Detect which cell encompasses the target text, then output its [x, y] center coordinate. 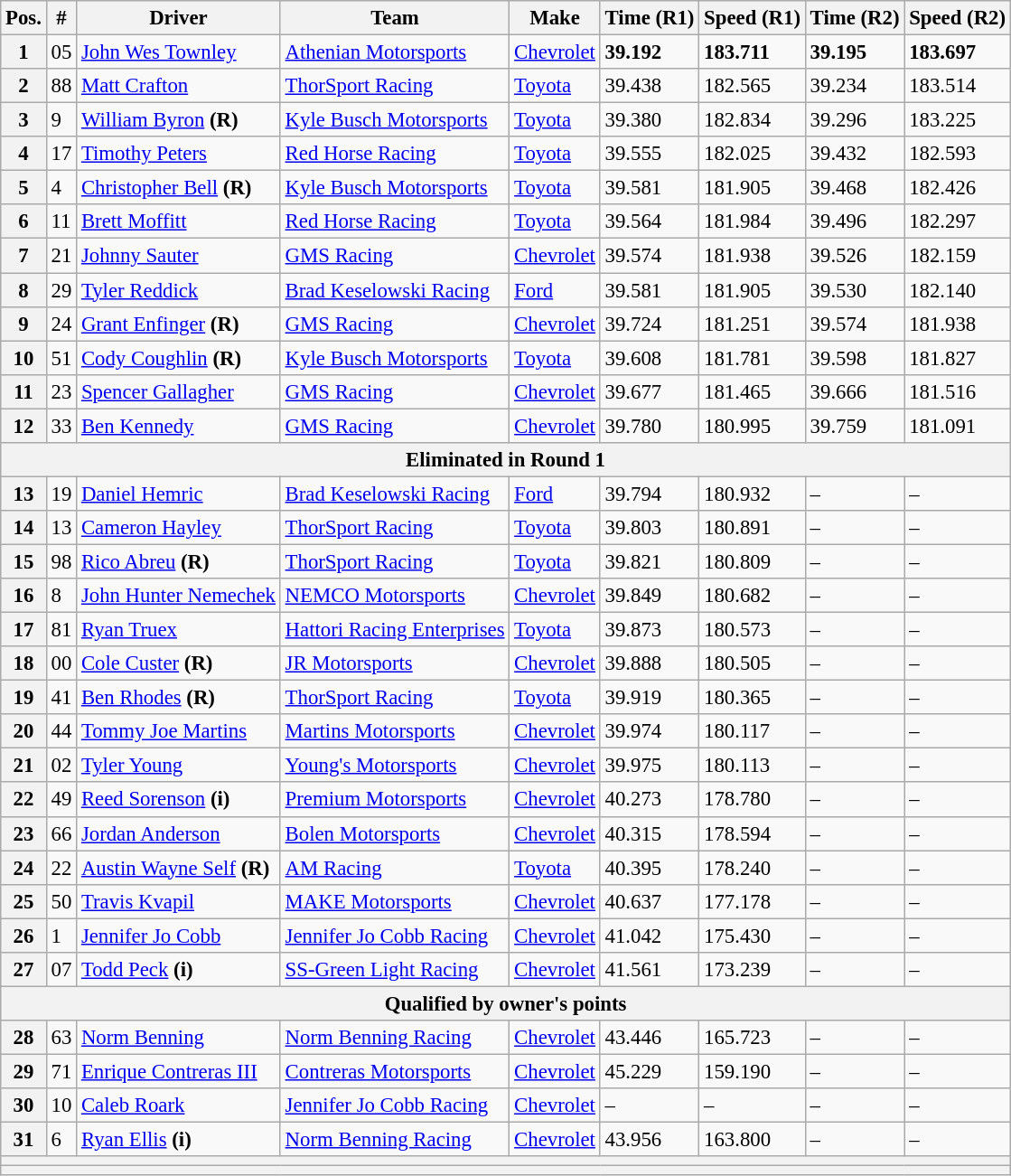
Matt Crafton [179, 86]
50 [61, 901]
39.598 [855, 358]
39.849 [650, 596]
181.781 [753, 358]
180.365 [753, 698]
Rico Abreu (R) [179, 561]
39.888 [650, 663]
Travis Kvapil [179, 901]
39.919 [650, 698]
180.891 [753, 528]
Tyler Reddick [179, 290]
39.438 [650, 86]
John Hunter Nemechek [179, 596]
182.159 [958, 256]
39.530 [855, 290]
183.225 [958, 120]
Time (R2) [855, 18]
NEMCO Motorsports [395, 596]
Contreras Motorsports [395, 1071]
181.465 [753, 391]
39.794 [650, 494]
39.234 [855, 86]
63 [61, 1038]
Brett Moffitt [179, 221]
39.724 [650, 324]
16 [23, 596]
02 [61, 766]
5 [23, 188]
39.296 [855, 120]
66 [61, 833]
43.446 [650, 1038]
181.516 [958, 391]
Qualified by owner's points [506, 1003]
45.229 [650, 1071]
81 [61, 630]
182.426 [958, 188]
Spencer Gallagher [179, 391]
Enrique Contreras III [179, 1071]
40.273 [650, 800]
39.432 [855, 154]
98 [61, 561]
182.834 [753, 120]
39.608 [650, 358]
Tyler Young [179, 766]
39.975 [650, 766]
Speed (R2) [958, 18]
41.561 [650, 970]
Driver [179, 18]
178.240 [753, 868]
175.430 [753, 936]
Ben Kennedy [179, 426]
Ben Rhodes (R) [179, 698]
Daniel Hemric [179, 494]
39.192 [650, 52]
177.178 [753, 901]
00 [61, 663]
Team [395, 18]
Make [555, 18]
39.759 [855, 426]
180.932 [753, 494]
159.190 [753, 1071]
182.140 [958, 290]
180.117 [753, 731]
William Byron (R) [179, 120]
41 [61, 698]
40.395 [650, 868]
39.195 [855, 52]
John Wes Townley [179, 52]
51 [61, 358]
178.594 [753, 833]
182.025 [753, 154]
30 [23, 1105]
183.697 [958, 52]
39.780 [650, 426]
Cole Custer (R) [179, 663]
05 [61, 52]
Norm Benning [179, 1038]
Hattori Racing Enterprises [395, 630]
Johnny Sauter [179, 256]
43.956 [650, 1140]
20 [23, 731]
39.564 [650, 221]
39.821 [650, 561]
12 [23, 426]
Young's Motorsports [395, 766]
18 [23, 663]
182.593 [958, 154]
44 [61, 731]
88 [61, 86]
2 [23, 86]
Ryan Truex [179, 630]
39.873 [650, 630]
183.711 [753, 52]
27 [23, 970]
Ryan Ellis (i) [179, 1140]
182.297 [958, 221]
163.800 [753, 1140]
180.113 [753, 766]
173.239 [753, 970]
Martins Motorsports [395, 731]
33 [61, 426]
26 [23, 936]
AM Racing [395, 868]
Jennifer Jo Cobb [179, 936]
181.827 [958, 358]
Christopher Bell (R) [179, 188]
Pos. [23, 18]
Athenian Motorsports [395, 52]
49 [61, 800]
Eliminated in Round 1 [506, 460]
Cody Coughlin (R) [179, 358]
7 [23, 256]
39.666 [855, 391]
39.677 [650, 391]
39.555 [650, 154]
39.526 [855, 256]
Reed Sorenson (i) [179, 800]
71 [61, 1071]
3 [23, 120]
178.780 [753, 800]
180.505 [753, 663]
180.573 [753, 630]
39.468 [855, 188]
28 [23, 1038]
Grant Enfinger (R) [179, 324]
183.514 [958, 86]
Austin Wayne Self (R) [179, 868]
181.091 [958, 426]
40.315 [650, 833]
SS-Green Light Racing [395, 970]
41.042 [650, 936]
15 [23, 561]
Cameron Hayley [179, 528]
165.723 [753, 1038]
Jordan Anderson [179, 833]
39.974 [650, 731]
180.682 [753, 596]
181.984 [753, 221]
Timothy Peters [179, 154]
07 [61, 970]
180.995 [753, 426]
Premium Motorsports [395, 800]
39.803 [650, 528]
180.809 [753, 561]
Speed (R1) [753, 18]
Bolen Motorsports [395, 833]
181.251 [753, 324]
40.637 [650, 901]
39.380 [650, 120]
MAKE Motorsports [395, 901]
# [61, 18]
39.496 [855, 221]
JR Motorsports [395, 663]
14 [23, 528]
182.565 [753, 86]
Tommy Joe Martins [179, 731]
Todd Peck (i) [179, 970]
25 [23, 901]
31 [23, 1140]
Time (R1) [650, 18]
Caleb Roark [179, 1105]
